Search for the cell housing the specified text and yield its [x, y] center coordinate. 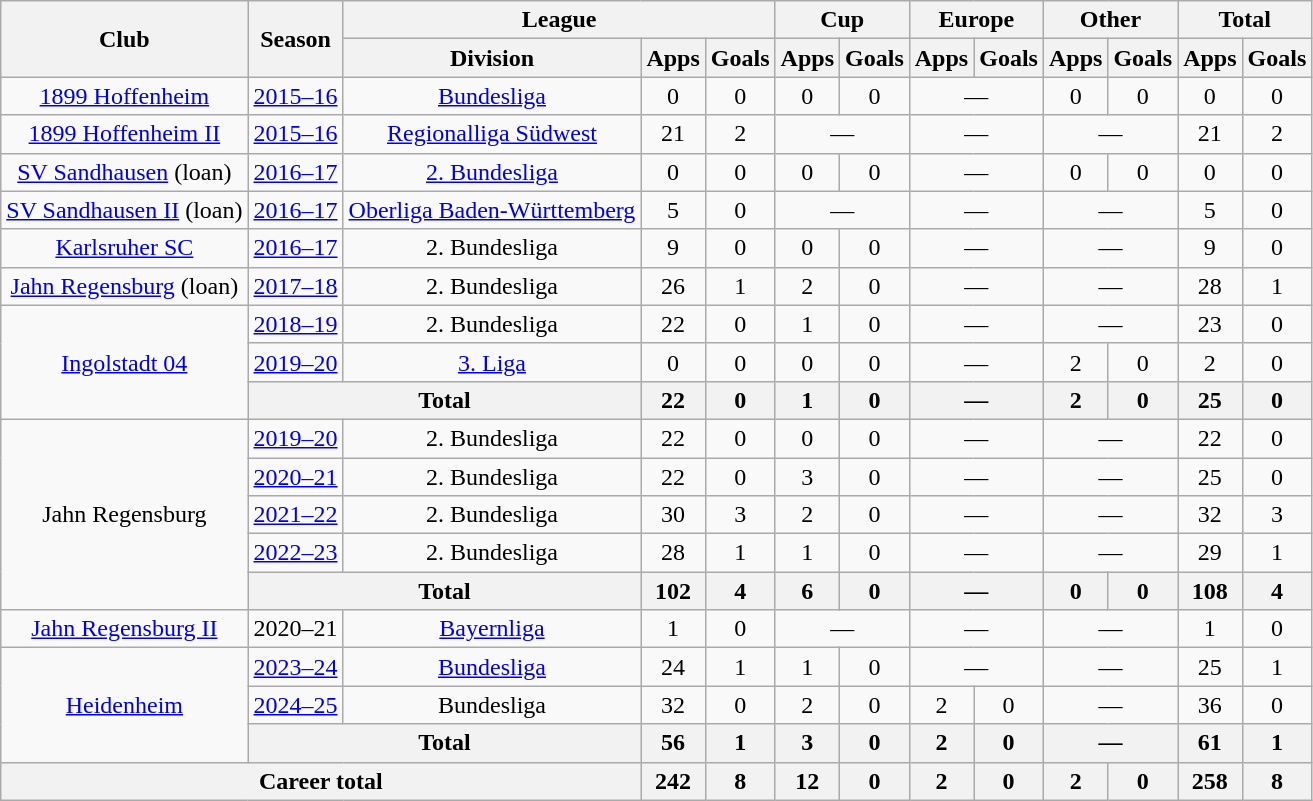
Division [492, 58]
56 [673, 743]
SV Sandhausen (loan) [124, 172]
2023–24 [296, 667]
Season [296, 39]
Career total [321, 781]
102 [673, 591]
29 [1210, 553]
Bayernliga [492, 629]
SV Sandhausen II (loan) [124, 210]
Jahn Regensburg II [124, 629]
Oberliga Baden-Württemberg [492, 210]
Jahn Regensburg (loan) [124, 286]
258 [1210, 781]
2018–19 [296, 324]
Europe [976, 20]
242 [673, 781]
26 [673, 286]
Ingolstadt 04 [124, 362]
Jahn Regensburg [124, 514]
Karlsruher SC [124, 248]
30 [673, 515]
108 [1210, 591]
61 [1210, 743]
Regionalliga Südwest [492, 134]
1899 Hoffenheim II [124, 134]
2017–18 [296, 286]
Cup [842, 20]
2022–23 [296, 553]
Club [124, 39]
23 [1210, 324]
24 [673, 667]
Heidenheim [124, 705]
12 [807, 781]
1899 Hoffenheim [124, 96]
Other [1110, 20]
2021–22 [296, 515]
2024–25 [296, 705]
League [559, 20]
3. Liga [492, 362]
6 [807, 591]
36 [1210, 705]
